From the cell containing the given text, extract its center point as (X, Y) coordinate. 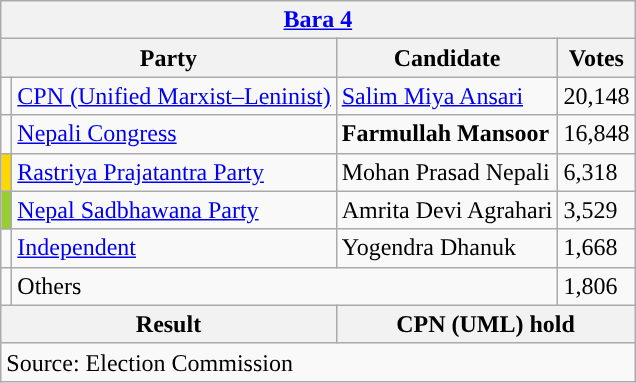
1,806 (596, 286)
Bara 4 (318, 20)
6,318 (596, 172)
16,848 (596, 134)
3,529 (596, 210)
1,668 (596, 248)
Salim Miya Ansari (447, 96)
CPN (UML) hold (486, 324)
Votes (596, 58)
Farmullah Mansoor (447, 134)
Amrita Devi Agrahari (447, 210)
Others (285, 286)
Candidate (447, 58)
Mohan Prasad Nepali (447, 172)
CPN (Unified Marxist–Leninist) (174, 96)
Nepali Congress (174, 134)
Independent (174, 248)
Rastriya Prajatantra Party (174, 172)
Source: Election Commission (318, 362)
Party (168, 58)
Nepal Sadbhawana Party (174, 210)
Result (168, 324)
20,148 (596, 96)
Yogendra Dhanuk (447, 248)
